Determine the (x, y) coordinate at the center of the cell enclosing the given text.  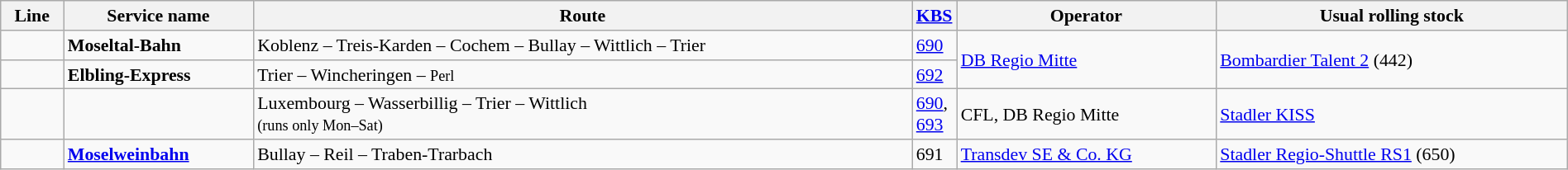
Luxembourg – Wasserbillig – Trier – Wittlich(runs only Mon–Sat) (582, 114)
KBS (935, 15)
CFL, DB Regio Mitte (1087, 114)
Route (582, 15)
Bullay – Reil – Traben-Trarbach (582, 154)
Moseltal-Bahn (159, 45)
692 (935, 74)
690, 693 (935, 114)
690 (935, 45)
DB Regio Mitte (1087, 59)
Line (32, 15)
691 (935, 154)
Koblenz – Treis-Karden – Cochem – Bullay – Wittlich – Trier (582, 45)
Usual rolling stock (1391, 15)
Stadler Regio-Shuttle RS1 (650) (1391, 154)
Elbling-Express (159, 74)
Operator (1087, 15)
Moselweinbahn (159, 154)
Bombardier Talent 2 (442) (1391, 59)
Stadler KISS (1391, 114)
Transdev SE & Co. KG (1087, 154)
Service name (159, 15)
Trier – Wincheringen – Perl (582, 74)
